Detect which cell encompasses the target text, then output its [X, Y] center coordinate. 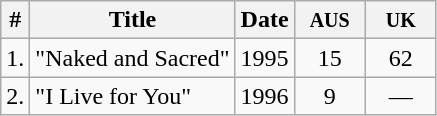
"Naked and Sacred" [132, 58]
1. [16, 58]
AUS [330, 20]
1995 [264, 58]
"I Live for You" [132, 96]
1996 [264, 96]
UK [400, 20]
15 [330, 58]
# [16, 20]
2. [16, 96]
Date [264, 20]
62 [400, 58]
Title [132, 20]
9 [330, 96]
— [400, 96]
